Search for the cell housing the specified text and yield its (X, Y) center coordinate. 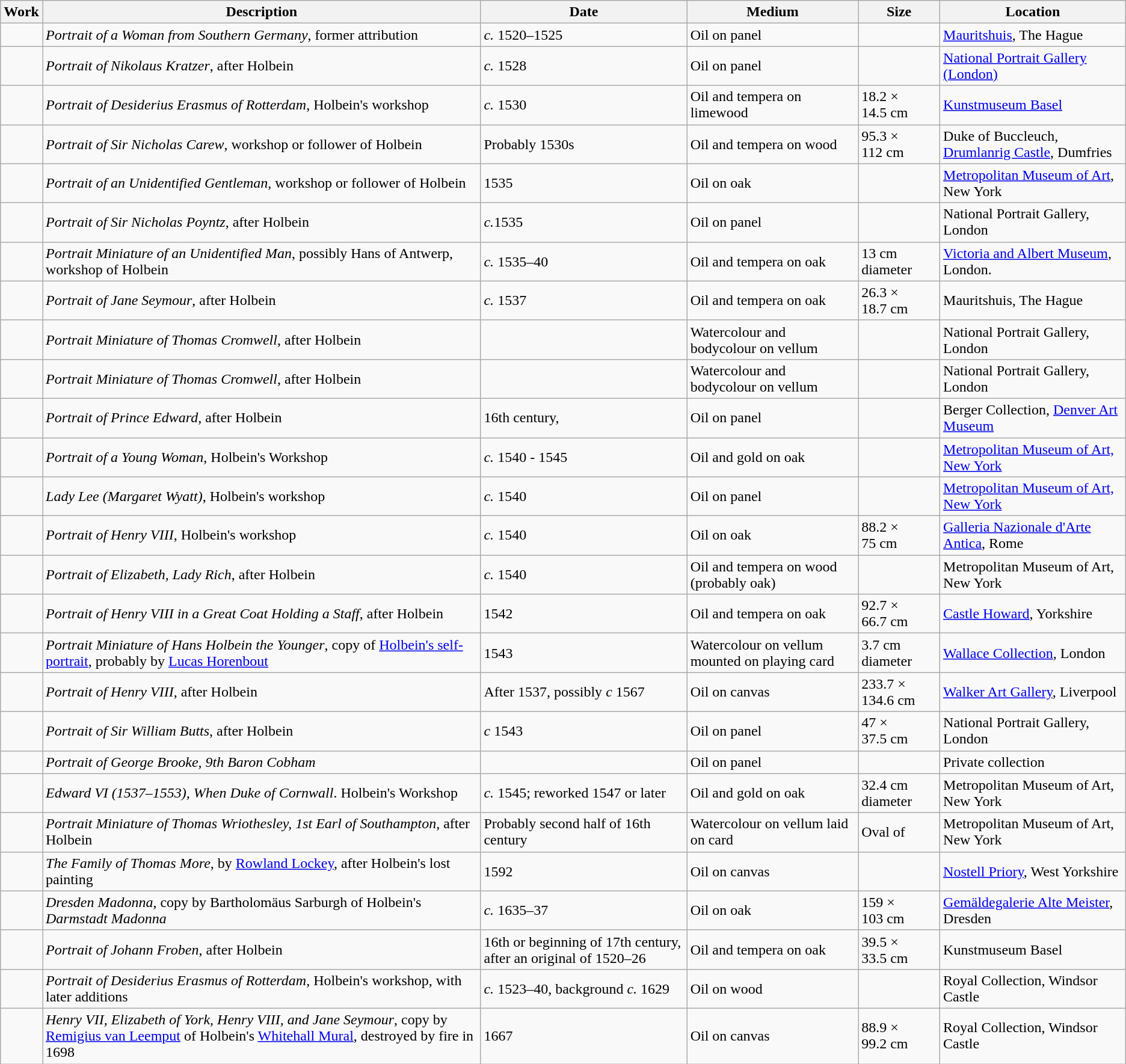
c. 1545; reworked 1547 or later (583, 793)
Oil and tempera on wood (772, 144)
Walker Art Gallery, Liverpool (1033, 692)
Work (22, 12)
32.4 cm diameter (899, 793)
Portrait of an Unidentified Gentleman, workshop or follower of Holbein (261, 183)
Oval of (899, 832)
16th or beginning of 17th century, after an original of 1520–26 (583, 949)
Portrait of Desiderius Erasmus of Rotterdam, Holbein's workshop, with later additions (261, 989)
159 × 103 cm (899, 911)
Edward VI (1537–1553), When Duke of Cornwall. Holbein's Workshop (261, 793)
18.2 × 14.5 cm (899, 105)
1542 (583, 613)
Portrait Miniature of Thomas Wriothesley, 1st Earl of Southampton, after Holbein (261, 832)
13 cm diameter (899, 261)
1592 (583, 871)
Portrait of Henry VIII, after Holbein (261, 692)
c. 1537 (583, 301)
Portrait of Johann Froben, after Holbein (261, 949)
c. 1528 (583, 66)
95.3 × 112 cm (899, 144)
Galleria Nazionale d'Arte Antica, Rome (1033, 535)
c. 1520–1525 (583, 35)
26.3 × 18.7 cm (899, 301)
Wallace Collection, London (1033, 653)
c. 1540 - 1545 (583, 457)
c. 1523–40, background c. 1629 (583, 989)
Castle Howard, Yorkshire (1033, 613)
88.2 × 75 cm (899, 535)
1667 (583, 1036)
92.7 × 66.7 cm (899, 613)
Dresden Madonna, copy by Bartholomäus Sarburgh of Holbein's Darmstadt Madonna (261, 911)
3.7 cm diameter (899, 653)
Nostell Priory, West Yorkshire (1033, 871)
Portrait Miniature of an Unidentified Man, possibly Hans of Antwerp, workshop of Holbein (261, 261)
Victoria and Albert Museum, London. (1033, 261)
The Family of Thomas More, by Rowland Lockey, after Holbein's lost painting (261, 871)
Oil on wood (772, 989)
c.1535 (583, 223)
Medium (772, 12)
Date (583, 12)
Duke of Buccleuch, Drumlanrig Castle, Dumfries (1033, 144)
c. 1635–37 (583, 911)
Portrait of a Woman from Southern Germany, former attribution (261, 35)
Portrait of Elizabeth, Lady Rich, after Holbein (261, 575)
Lady Lee (Margaret Wyatt), Holbein's workshop (261, 497)
c. 1530 (583, 105)
88.9 × 99.2 cm (899, 1036)
Portrait of Sir William Butts, after Holbein (261, 731)
1543 (583, 653)
Portrait of Sir Nicholas Carew, workshop or follower of Holbein (261, 144)
Portrait of Henry VIII in a Great Coat Holding a Staff, after Holbein (261, 613)
Probably 1530s (583, 144)
Portrait Miniature of Hans Holbein the Younger, copy of Holbein's self-portrait, probably by Lucas Horenbout (261, 653)
Portrait of Desiderius Erasmus of Rotterdam, Holbein's workshop (261, 105)
47 × 37.5 cm (899, 731)
Portrait of Nikolaus Kratzer, after Holbein (261, 66)
Description (261, 12)
Portrait of Jane Seymour, after Holbein (261, 301)
Oil and tempera on wood (probably oak) (772, 575)
Portrait of George Brooke, 9th Baron Cobham (261, 762)
Watercolour on vellum mounted on playing card (772, 653)
Berger Collection, Denver Art Museum (1033, 417)
Gemäldegalerie Alte Meister, Dresden (1033, 911)
Probably second half of 16th century (583, 832)
c 1543 (583, 731)
Portrait of Henry VIII, Holbein's workshop (261, 535)
Portrait of Prince Edward, after Holbein (261, 417)
Portrait of Sir Nicholas Poyntz, after Holbein (261, 223)
National Portrait Gallery (London) (1033, 66)
Location (1033, 12)
c. 1535–40 (583, 261)
233.7 × 134.6 cm (899, 692)
After 1537, possibly c 1567 (583, 692)
Oil and tempera on limewood (772, 105)
16th century, (583, 417)
1535 (583, 183)
Size (899, 12)
Watercolour on vellum laid on card (772, 832)
Portrait of a Young Woman, Holbein's Workshop (261, 457)
Henry VII, Elizabeth of York, Henry VIII, and Jane Seymour, copy by Remigius van Leemput of Holbein's Whitehall Mural, destroyed by fire in 1698 (261, 1036)
39.5 × 33.5 cm (899, 949)
Private collection (1033, 762)
